Provide the [x, y] coordinate of the cell's center where the given text is located.  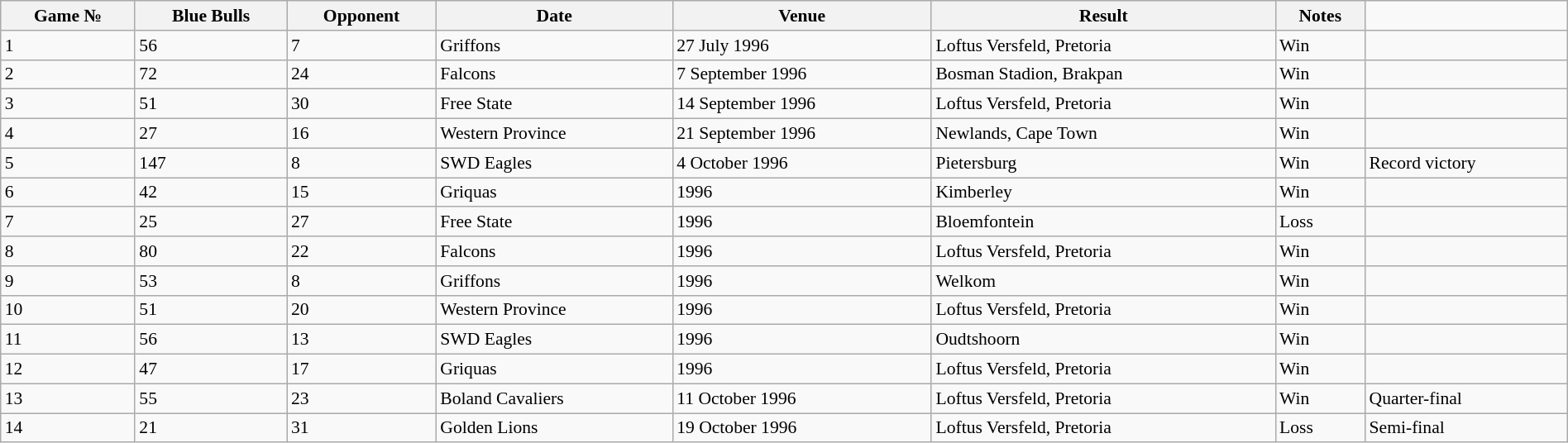
3 [68, 104]
2 [68, 74]
25 [211, 222]
Bloemfontein [1103, 222]
16 [361, 134]
Result [1103, 16]
42 [211, 193]
31 [361, 428]
14 [68, 428]
22 [361, 251]
Quarter-final [1467, 398]
5 [68, 163]
Date [554, 16]
20 [361, 310]
Pietersburg [1103, 163]
15 [361, 193]
147 [211, 163]
12 [68, 369]
47 [211, 369]
Semi-final [1467, 428]
Blue Bulls [211, 16]
24 [361, 74]
Venue [802, 16]
53 [211, 281]
Welkom [1103, 281]
6 [68, 193]
1 [68, 45]
21 [211, 428]
11 [68, 340]
27 July 1996 [802, 45]
14 September 1996 [802, 104]
Bosman Stadion, Brakpan [1103, 74]
7 September 1996 [802, 74]
21 September 1996 [802, 134]
55 [211, 398]
Opponent [361, 16]
Record victory [1467, 163]
Golden Lions [554, 428]
9 [68, 281]
80 [211, 251]
Kimberley [1103, 193]
4 [68, 134]
Notes [1320, 16]
Newlands, Cape Town [1103, 134]
Boland Cavaliers [554, 398]
11 October 1996 [802, 398]
72 [211, 74]
10 [68, 310]
30 [361, 104]
4 October 1996 [802, 163]
Game № [68, 16]
17 [361, 369]
19 October 1996 [802, 428]
23 [361, 398]
Oudtshoorn [1103, 340]
